Locate the cell with the specified text and output its [x, y] center coordinate. 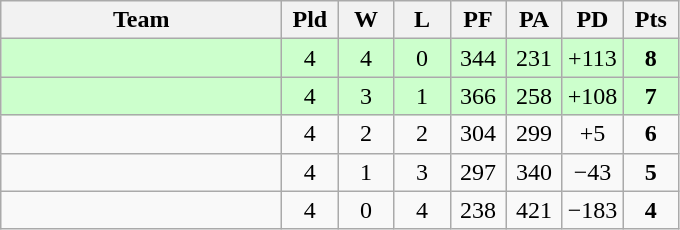
7 [651, 96]
−43 [592, 172]
+108 [592, 96]
297 [478, 172]
231 [534, 58]
L [422, 20]
304 [478, 134]
PA [534, 20]
8 [651, 58]
421 [534, 210]
5 [651, 172]
6 [651, 134]
W [366, 20]
366 [478, 96]
+113 [592, 58]
344 [478, 58]
299 [534, 134]
Pts [651, 20]
340 [534, 172]
−183 [592, 210]
258 [534, 96]
+5 [592, 134]
PF [478, 20]
238 [478, 210]
PD [592, 20]
Pld [310, 20]
Team [142, 20]
